Detect which cell encompasses the target text, then output its [x, y] center coordinate. 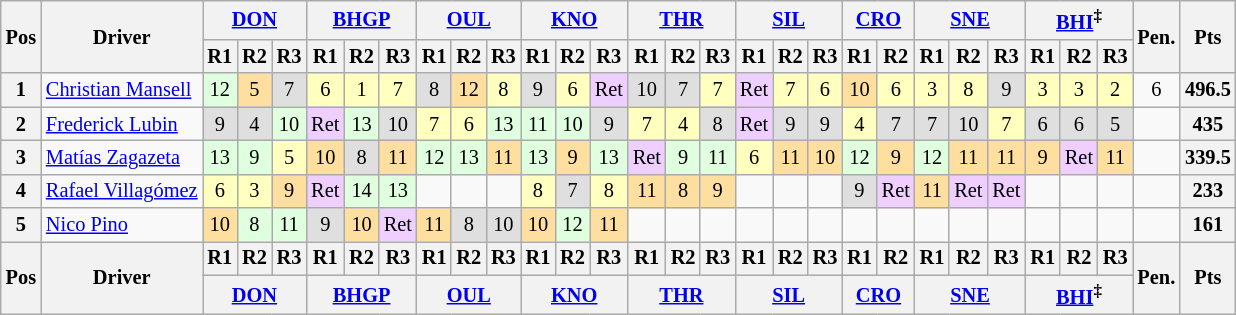
233 [1208, 191]
435 [1208, 124]
Rafael Villagómez [122, 191]
Nico Pino [122, 225]
339.5 [1208, 157]
161 [1208, 225]
14 [362, 191]
Christian Mansell [122, 90]
Frederick Lubin [122, 124]
Matías Zagazeta [122, 157]
496.5 [1208, 90]
